Return the (x, y) coordinate for the center point of the cell that contains the specified text.  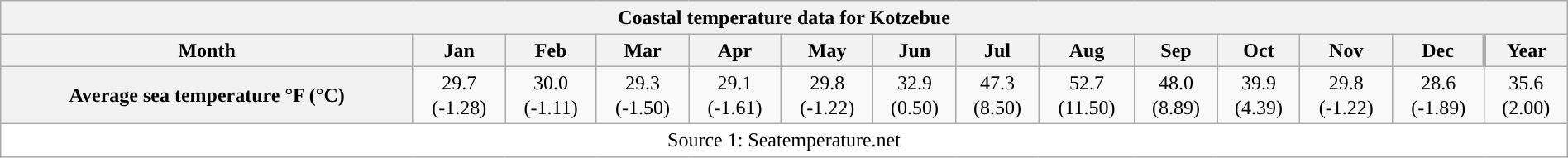
39.9(4.39) (1259, 94)
Nov (1346, 50)
Source 1: Seatemperature.net (784, 140)
Sep (1176, 50)
Apr (735, 50)
Mar (643, 50)
Dec (1439, 50)
29.1(-1.61) (735, 94)
52.7(11.50) (1087, 94)
May (827, 50)
Jan (459, 50)
Average sea temperature °F (°C) (207, 94)
Jul (997, 50)
Oct (1259, 50)
35.6(2.00) (1526, 94)
Month (207, 50)
Coastal temperature data for Kotzebue (784, 17)
30.0(-1.11) (551, 94)
29.7(-1.28) (459, 94)
Feb (551, 50)
32.9(0.50) (915, 94)
Year (1526, 50)
Aug (1087, 50)
29.3(-1.50) (643, 94)
28.6(-1.89) (1439, 94)
47.3(8.50) (997, 94)
48.0(8.89) (1176, 94)
Jun (915, 50)
